From the cell containing the given text, extract its center point as (x, y) coordinate. 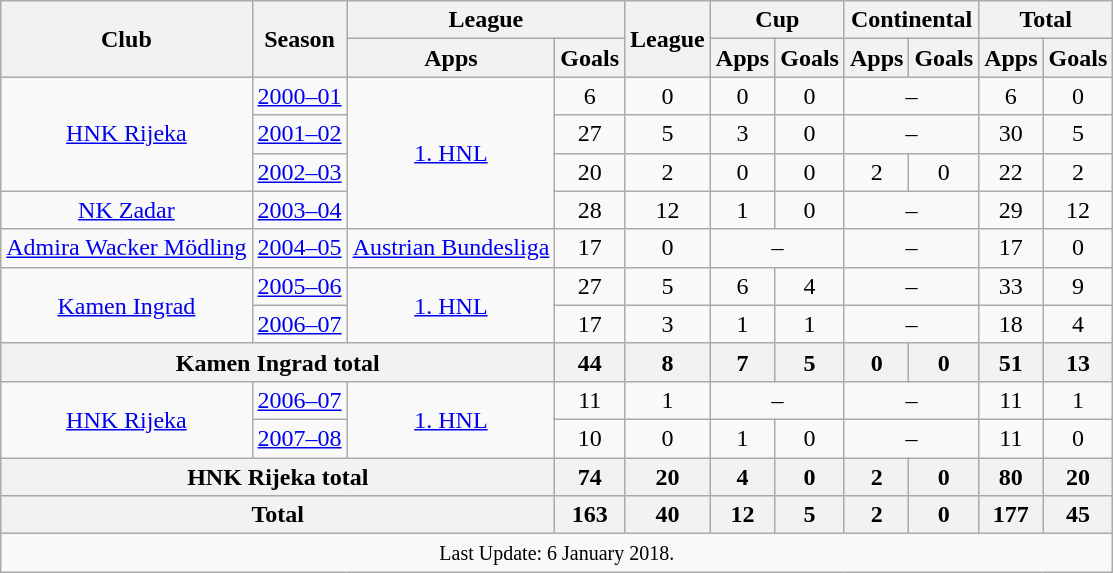
Cup (777, 20)
44 (590, 362)
Last Update: 6 January 2018. (557, 553)
45 (1078, 515)
Season (300, 39)
7 (742, 362)
30 (1011, 134)
2001–02 (300, 134)
33 (1011, 286)
13 (1078, 362)
2002–03 (300, 172)
9 (1078, 286)
2004–05 (300, 248)
74 (590, 477)
177 (1011, 515)
22 (1011, 172)
8 (668, 362)
Austrian Bundesliga (451, 248)
Club (126, 39)
28 (590, 210)
163 (590, 515)
40 (668, 515)
10 (590, 438)
Admira Wacker Mödling (126, 248)
2003–04 (300, 210)
Kamen Ingrad (126, 305)
80 (1011, 477)
29 (1011, 210)
2005–06 (300, 286)
HNK Rijeka total (278, 477)
51 (1011, 362)
2000–01 (300, 96)
Kamen Ingrad total (278, 362)
18 (1011, 324)
Continental (911, 20)
NK Zadar (126, 210)
2007–08 (300, 438)
